Determine the [x, y] coordinate at the center of the cell enclosing the given text.  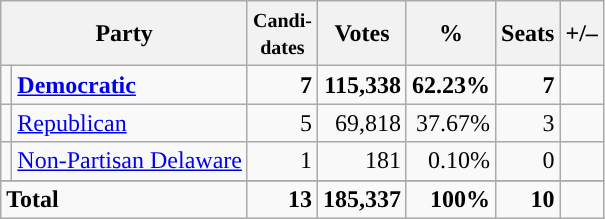
10 [528, 199]
1 [282, 161]
0.10% [450, 161]
Total [124, 199]
Candi-dates [282, 34]
69,818 [362, 123]
Seats [528, 34]
Democratic [130, 85]
181 [362, 161]
100% [450, 199]
Party [124, 34]
13 [282, 199]
0 [528, 161]
+/– [582, 34]
37.67% [450, 123]
Votes [362, 34]
115,338 [362, 85]
5 [282, 123]
Non-Partisan Delaware [130, 161]
% [450, 34]
Republican [130, 123]
62.23% [450, 85]
3 [528, 123]
185,337 [362, 199]
